Search for the cell housing the specified text and yield its (x, y) center coordinate. 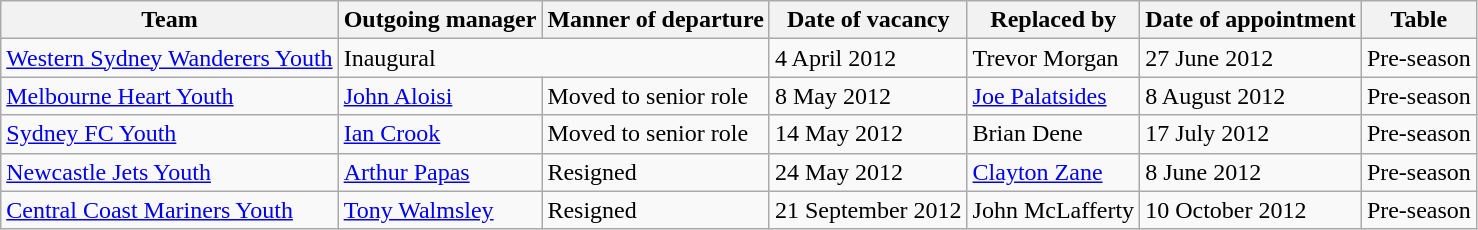
Western Sydney Wanderers Youth (170, 58)
14 May 2012 (868, 134)
21 September 2012 (868, 210)
27 June 2012 (1251, 58)
10 October 2012 (1251, 210)
4 April 2012 (868, 58)
John McLafferty (1054, 210)
8 June 2012 (1251, 172)
Melbourne Heart Youth (170, 96)
Brian Dene (1054, 134)
Table (1418, 20)
Inaugural (554, 58)
Newcastle Jets Youth (170, 172)
Ian Crook (440, 134)
Trevor Morgan (1054, 58)
24 May 2012 (868, 172)
Date of appointment (1251, 20)
Arthur Papas (440, 172)
Manner of departure (656, 20)
Tony Walmsley (440, 210)
Team (170, 20)
Central Coast Mariners Youth (170, 210)
8 May 2012 (868, 96)
Replaced by (1054, 20)
Sydney FC Youth (170, 134)
17 July 2012 (1251, 134)
8 August 2012 (1251, 96)
Clayton Zane (1054, 172)
John Aloisi (440, 96)
Joe Palatsides (1054, 96)
Date of vacancy (868, 20)
Outgoing manager (440, 20)
